Detect which cell encompasses the target text, then output its (x, y) center coordinate. 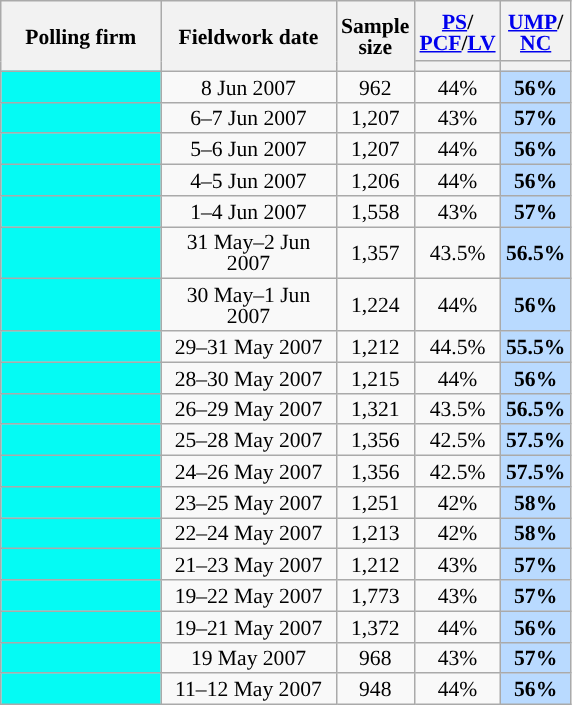
1–4 Jun 2007 (248, 212)
44.5% (457, 346)
1,213 (375, 534)
PS/PCF/LV (457, 31)
Samplesize (375, 36)
25–28 May 2007 (248, 440)
968 (375, 658)
6–7 Jun 2007 (248, 118)
Polling firm (81, 36)
28–30 May 2007 (248, 378)
UMP/NC (536, 31)
4–5 Jun 2007 (248, 180)
19–21 May 2007 (248, 626)
29–31 May 2007 (248, 346)
11–12 May 2007 (248, 690)
21–23 May 2007 (248, 564)
55.5% (536, 346)
8 Jun 2007 (248, 86)
1,206 (375, 180)
1,224 (375, 305)
1,357 (375, 253)
30 May–1 Jun 2007 (248, 305)
1,372 (375, 626)
23–25 May 2007 (248, 502)
26–29 May 2007 (248, 408)
22–24 May 2007 (248, 534)
1,558 (375, 212)
24–26 May 2007 (248, 472)
1,215 (375, 378)
19–22 May 2007 (248, 596)
19 May 2007 (248, 658)
1,321 (375, 408)
1,773 (375, 596)
1,251 (375, 502)
5–6 Jun 2007 (248, 150)
31 May–2 Jun 2007 (248, 253)
962 (375, 86)
948 (375, 690)
Fieldwork date (248, 36)
